Pinpoint the cell where the given text exists, returning its (x, y) midpoint coordinate. 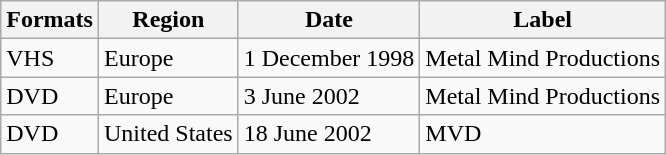
VHS (50, 58)
Date (329, 20)
18 June 2002 (329, 134)
1 December 1998 (329, 58)
Region (168, 20)
Formats (50, 20)
MVD (543, 134)
United States (168, 134)
Label (543, 20)
3 June 2002 (329, 96)
